Determine the (X, Y) coordinate at the center of the cell enclosing the given text.  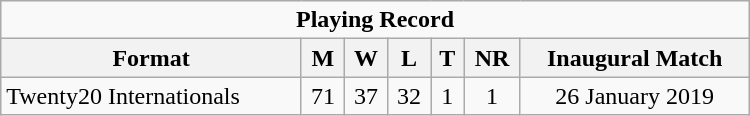
NR (492, 58)
32 (410, 96)
Twenty20 Internationals (152, 96)
W (366, 58)
Format (152, 58)
37 (366, 96)
L (410, 58)
M (322, 58)
71 (322, 96)
T (448, 58)
Inaugural Match (634, 58)
Playing Record (375, 20)
26 January 2019 (634, 96)
